Determine the (x, y) coordinate at the center of the cell enclosing the given text.  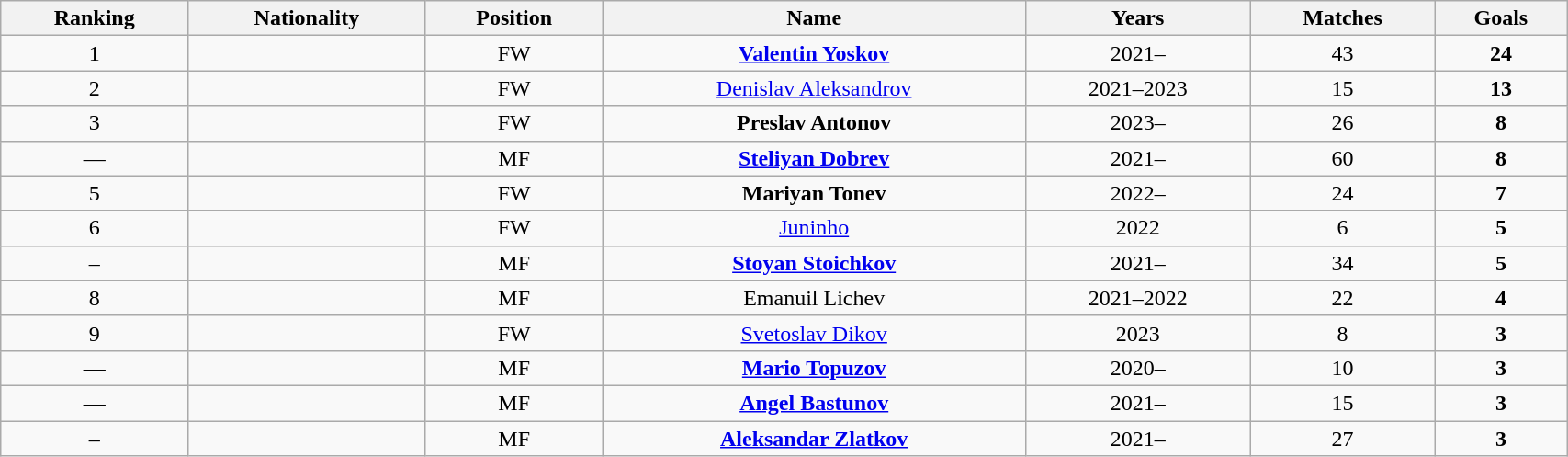
2022– (1137, 193)
Preslav Antonov (814, 123)
2020– (1137, 368)
2 (95, 88)
Name (814, 18)
Mariyan Tonev (814, 193)
Years (1137, 18)
2023– (1137, 123)
Aleksandar Zlatkov (814, 439)
Angel Bastunov (814, 403)
43 (1343, 53)
2022 (1137, 228)
9 (95, 333)
Denislav Aleksandrov (814, 88)
13 (1501, 88)
Mario Topuzov (814, 368)
Valentin Yoskov (814, 53)
4 (1501, 298)
Position (514, 18)
34 (1343, 263)
60 (1343, 158)
2021–2022 (1137, 298)
Nationality (307, 18)
26 (1343, 123)
7 (1501, 193)
Ranking (95, 18)
2023 (1137, 333)
1 (95, 53)
2021–2023 (1137, 88)
Stoyan Stoichkov (814, 263)
Matches (1343, 18)
10 (1343, 368)
Juninho (814, 228)
22 (1343, 298)
Goals (1501, 18)
Svetoslav Dikov (814, 333)
27 (1343, 439)
Steliyan Dobrev (814, 158)
Emanuil Lichev (814, 298)
